Scan for the cell matching the given text and deliver its (X, Y) coordinate at center. 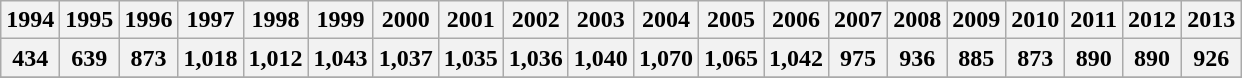
2008 (918, 20)
1996 (148, 20)
2001 (470, 20)
2009 (976, 20)
1,037 (406, 58)
1,040 (600, 58)
2000 (406, 20)
2003 (600, 20)
1997 (210, 20)
936 (918, 58)
926 (1212, 58)
975 (858, 58)
1,035 (470, 58)
2005 (730, 20)
1,012 (276, 58)
885 (976, 58)
2011 (1094, 20)
1,018 (210, 58)
2006 (796, 20)
2013 (1212, 20)
1994 (30, 20)
1,036 (536, 58)
2012 (1152, 20)
1,042 (796, 58)
1999 (340, 20)
1,043 (340, 58)
434 (30, 58)
1,070 (666, 58)
639 (90, 58)
2004 (666, 20)
2002 (536, 20)
1995 (90, 20)
2010 (1036, 20)
2007 (858, 20)
1998 (276, 20)
1,065 (730, 58)
